Search for the cell housing the specified text and yield its (X, Y) center coordinate. 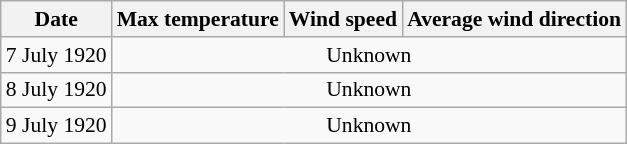
Max temperature (198, 19)
9 July 1920 (56, 126)
Date (56, 19)
8 July 1920 (56, 90)
Wind speed (343, 19)
Average wind direction (514, 19)
7 July 1920 (56, 55)
